Determine the (x, y) coordinate at the center of the cell enclosing the given text.  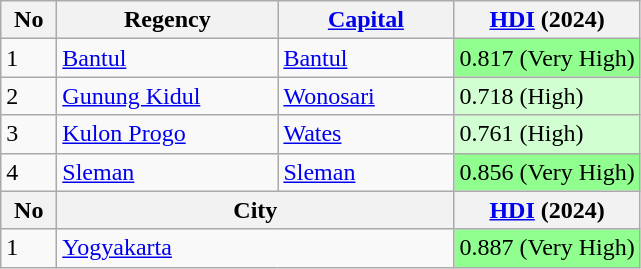
4 (29, 172)
0.887 (Very High) (547, 248)
City (256, 210)
Yogyakarta (256, 248)
Capital (366, 20)
Gunung Kidul (168, 96)
Regency (168, 20)
Kulon Progo (168, 134)
Wonosari (366, 96)
0.761 (High) (547, 134)
3 (29, 134)
0.718 (High) (547, 96)
Wates (366, 134)
0.817 (Very High) (547, 58)
2 (29, 96)
0.856 (Very High) (547, 172)
